Capture the cell that displays the provided text and extract its [X, Y] central coordinate. 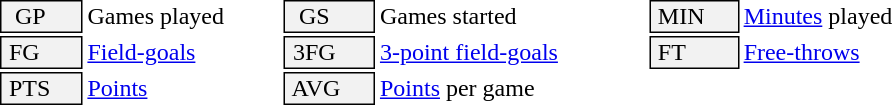
GS [330, 16]
MIN [694, 16]
PTS [42, 88]
Games played [184, 16]
Points [184, 88]
Games started [512, 16]
FG [42, 52]
AVG [330, 88]
Field-goals [184, 52]
Points per game [512, 88]
FT [694, 52]
3-point field-goals [512, 52]
GP [42, 16]
3FG [330, 52]
